Find where the given text appears and provide that cell's center as [x, y] coordinate. 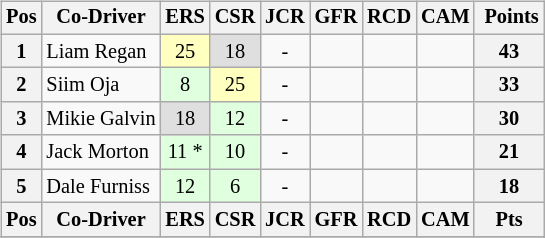
Jack Morton [100, 152]
8 [184, 85]
Dale Furniss [100, 186]
Mikie Galvin [100, 119]
43 [508, 51]
2 [21, 85]
10 [235, 152]
Siim Oja [100, 85]
4 [21, 152]
Liam Regan [100, 51]
6 [235, 186]
33 [508, 85]
Pts [508, 220]
3 [21, 119]
21 [508, 152]
30 [508, 119]
1 [21, 51]
5 [21, 186]
11 * [184, 152]
Points [508, 18]
